Return the [X, Y] coordinate for the center point of the cell that contains the specified text.  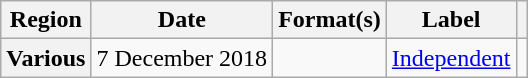
Format(s) [330, 20]
Date [182, 20]
Label [451, 20]
Various [46, 58]
Independent [451, 58]
7 December 2018 [182, 58]
Region [46, 20]
